Output the (X, Y) coordinate of the center of the cell containing the given text.  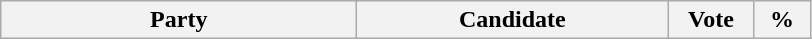
Candidate (512, 20)
Party (179, 20)
% (782, 20)
Vote (711, 20)
